Determine the [x, y] coordinate at the center of the cell enclosing the given text.  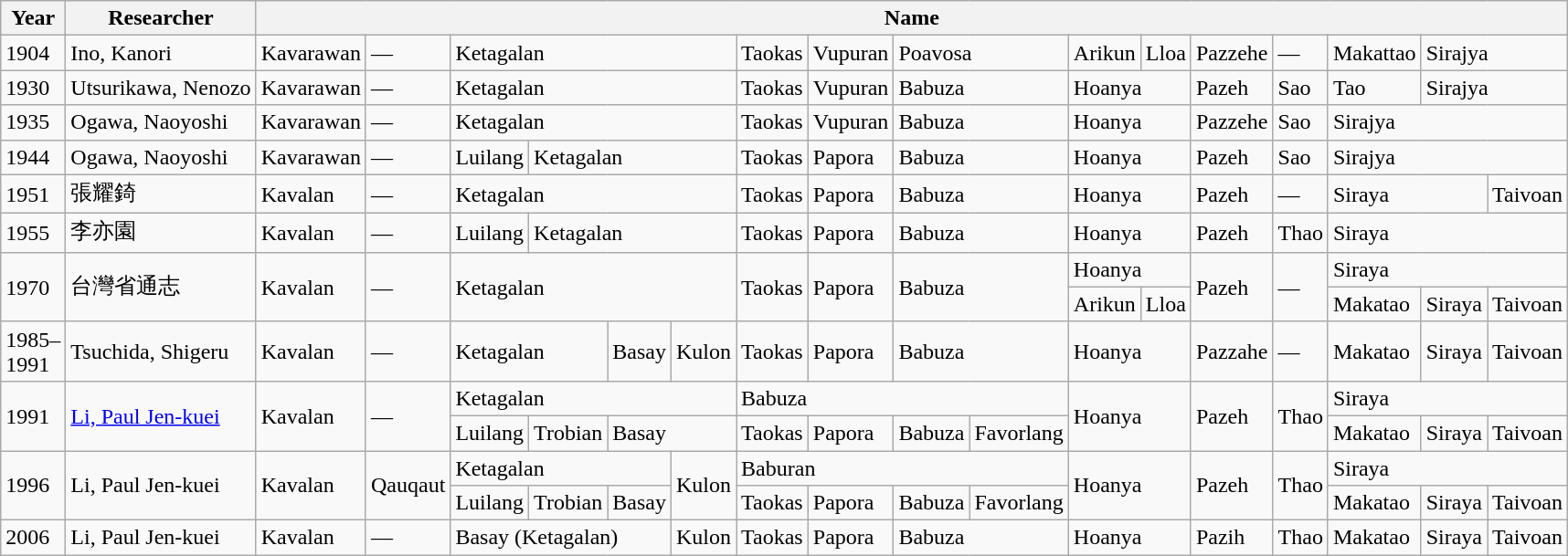
Ino, Kanori [161, 53]
1991 [33, 415]
Poavosa [981, 53]
Name [912, 18]
1955 [33, 234]
Basay (Ketagalan) [561, 538]
Makattao [1374, 53]
台灣省通志 [161, 287]
1985–1991 [33, 351]
1951 [33, 194]
Pazzahe [1232, 351]
Researcher [161, 18]
Year [33, 18]
1970 [33, 287]
Tsuchida, Shigeru [161, 351]
1996 [33, 486]
Pazih [1232, 538]
Qauqaut [408, 486]
1904 [33, 53]
李亦園 [161, 234]
Baburan [903, 468]
1935 [33, 122]
Tao [1374, 88]
1944 [33, 157]
張耀錡 [161, 194]
Utsurikawa, Nenozo [161, 88]
2006 [33, 538]
1930 [33, 88]
